Output the (x, y) coordinate of the center of the cell containing the given text.  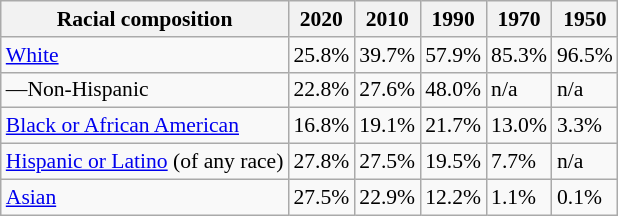
3.3% (585, 126)
2020 (321, 19)
48.0% (453, 90)
22.9% (387, 197)
12.2% (453, 197)
85.3% (519, 55)
White (145, 55)
2010 (387, 19)
57.9% (453, 55)
1.1% (519, 197)
0.1% (585, 197)
25.8% (321, 55)
Hispanic or Latino (of any race) (145, 162)
Asian (145, 197)
1970 (519, 19)
27.8% (321, 162)
27.6% (387, 90)
96.5% (585, 55)
22.8% (321, 90)
7.7% (519, 162)
19.1% (387, 126)
19.5% (453, 162)
Racial composition (145, 19)
—Non-Hispanic (145, 90)
Black or African American (145, 126)
21.7% (453, 126)
13.0% (519, 126)
39.7% (387, 55)
16.8% (321, 126)
1990 (453, 19)
1950 (585, 19)
